From the cell containing the given text, extract its center point as [X, Y] coordinate. 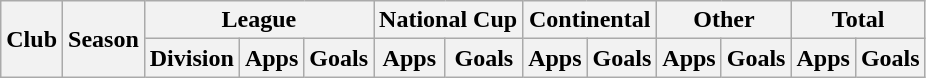
Continental [590, 20]
Club [32, 39]
Total [858, 20]
National Cup [448, 20]
Season [104, 39]
Division [192, 58]
Other [724, 20]
League [258, 20]
